Extract the [X, Y] coordinate from the center of the cell holding the provided text.  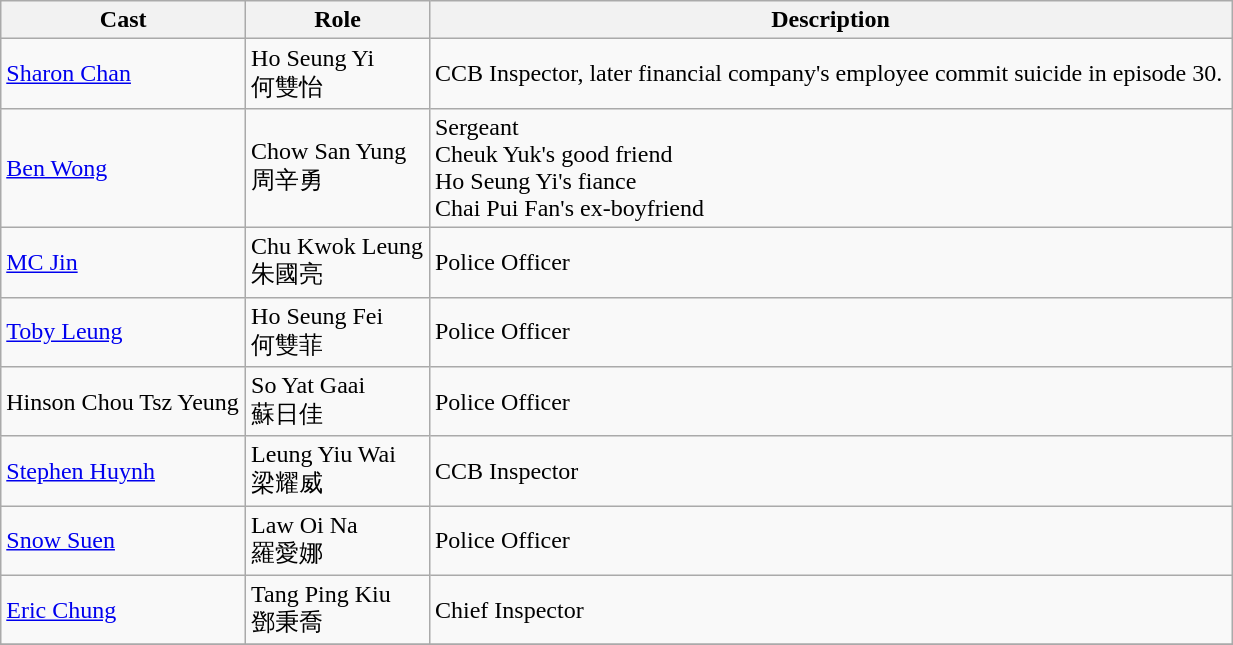
CCB Inspector, later financial company's employee commit suicide in episode 30. [830, 74]
Stephen Huynh [124, 471]
Eric Chung [124, 610]
SergeantCheuk Yuk's good friendHo Seung Yi's fianceChai Pui Fan's ex-boyfriend [830, 168]
Sharon Chan [124, 74]
Cast [124, 20]
CCB Inspector [830, 471]
Hinson Chou Tsz Yeung [124, 402]
Leung Yiu Wai梁耀威 [338, 471]
Chief Inspector [830, 610]
MC Jin [124, 262]
Description [830, 20]
Chu Kwok Leung朱國亮 [338, 262]
Role [338, 20]
Tang Ping Kiu鄧秉喬 [338, 610]
Ho Seung Fei何雙菲 [338, 332]
Snow Suen [124, 541]
Law Oi Na羅愛娜 [338, 541]
Ho Seung Yi何雙怡 [338, 74]
Toby Leung [124, 332]
Chow San Yung周辛勇 [338, 168]
So Yat Gaai蘇日佳 [338, 402]
Ben Wong [124, 168]
